Capture the cell that displays the provided text and extract its (x, y) central coordinate. 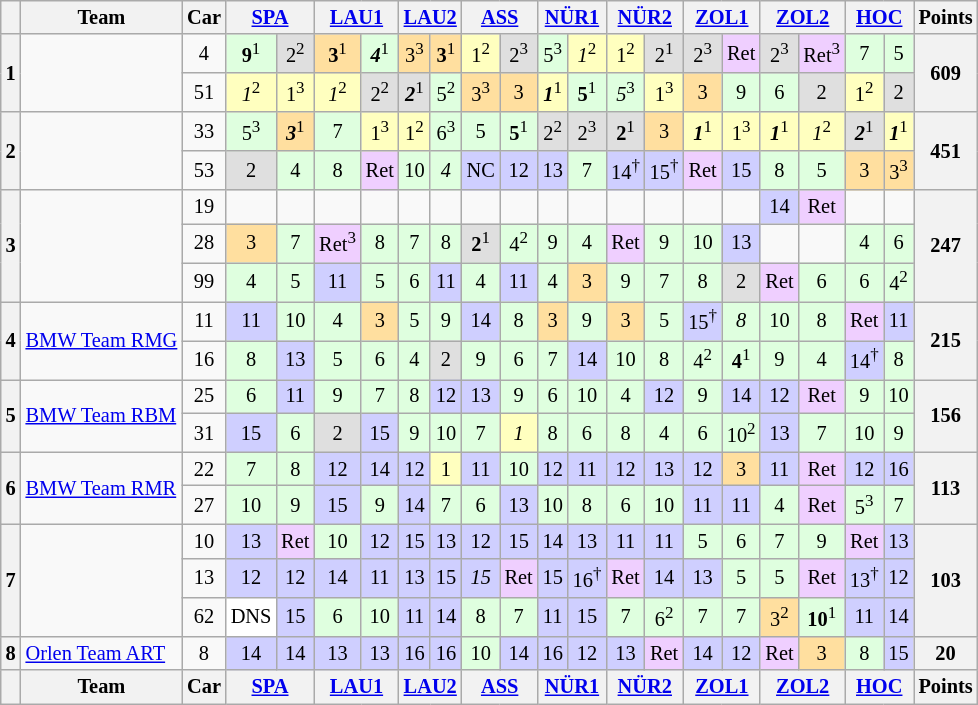
99 (204, 282)
52 (446, 92)
103 (946, 580)
451 (946, 151)
113 (946, 488)
609 (946, 73)
156 (946, 416)
19 (204, 207)
NC (481, 170)
32 (779, 616)
63 (446, 132)
215 (946, 340)
102 (742, 432)
BMW Team RMG (102, 340)
28 (204, 242)
16† (588, 578)
BMW Team RMR (102, 488)
Orlen Team ART (102, 653)
91 (251, 54)
DNS (251, 616)
101 (821, 616)
20 (946, 653)
BMW Team RBM (102, 416)
25 (204, 396)
13† (864, 578)
247 (946, 246)
27 (204, 506)
